Capture the cell that displays the provided text and extract its (X, Y) central coordinate. 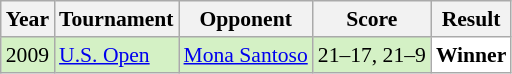
Year (28, 19)
U.S. Open (116, 55)
Tournament (116, 19)
Winner (472, 55)
Result (472, 19)
Score (372, 19)
Opponent (246, 19)
2009 (28, 55)
21–17, 21–9 (372, 55)
Mona Santoso (246, 55)
